Identify which cell holds the provided text, then report its (X, Y) central coordinate. 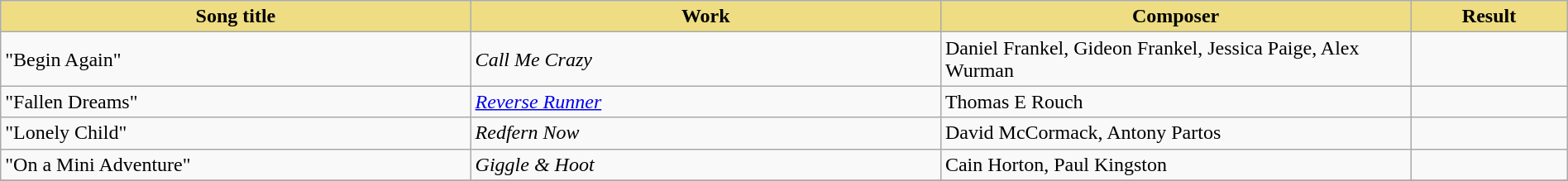
Cain Horton, Paul Kingston (1175, 164)
"Lonely Child" (236, 133)
Reverse Runner (705, 102)
"Fallen Dreams" (236, 102)
Redfern Now (705, 133)
Work (705, 17)
"On a Mini Adventure" (236, 164)
Call Me Crazy (705, 60)
"Begin Again" (236, 60)
Composer (1175, 17)
Song title (236, 17)
Daniel Frankel, Gideon Frankel, Jessica Paige, Alex Wurman (1175, 60)
Giggle & Hoot (705, 164)
Result (1489, 17)
Thomas E Rouch (1175, 102)
David McCormack, Antony Partos (1175, 133)
